Find where the given text appears and provide that cell's center as (x, y) coordinate. 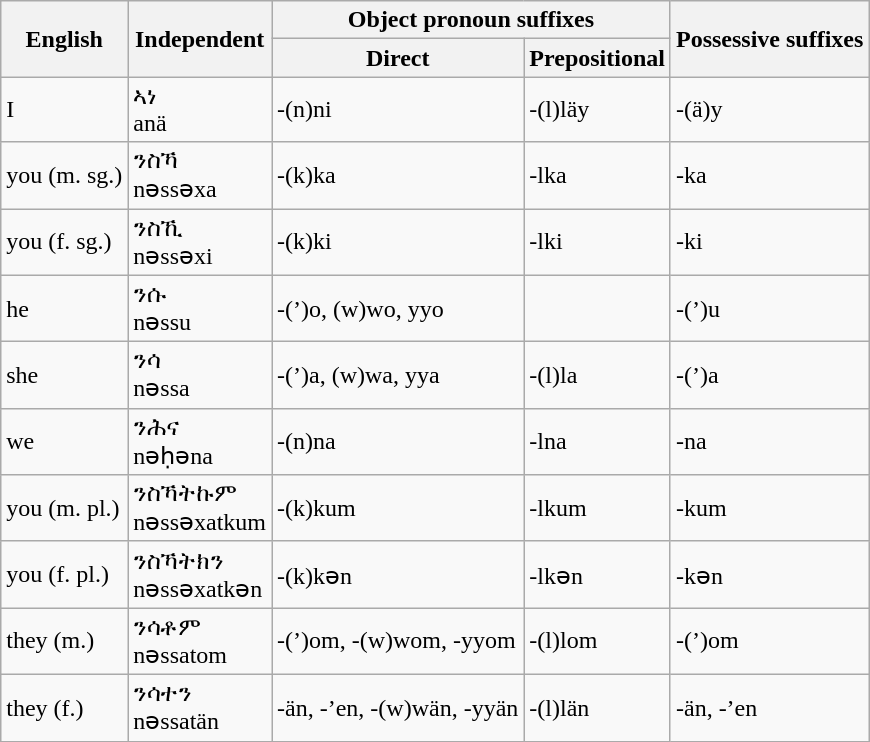
-än, -’en, -(w)wän, -yyän (398, 708)
-(’)om, -(w)wom, -yyom (398, 642)
ንስኻትክንnǝssǝxatkǝn (200, 574)
-(l)län (598, 708)
Possessive suffixes (769, 39)
Direct (398, 58)
-kum (769, 508)
-(’)a (769, 376)
-(k)ki (398, 242)
they (f.) (64, 708)
ንስኺnǝssǝxi (200, 242)
-lna (598, 442)
they (m.) (64, 642)
-na (769, 442)
ንሱnǝssu (200, 308)
ኣነanä (200, 110)
Independent (200, 39)
she (64, 376)
ንስኻትኩምnǝssǝxatkum (200, 508)
-än, -’en (769, 708)
I (64, 110)
ንሳተንnǝssatän (200, 708)
Object pronoun suffixes (472, 20)
ንሕናnǝḥǝna (200, 442)
-lka (598, 176)
Prepositional (598, 58)
-(ä)y (769, 110)
-(n)na (398, 442)
-(n)ni (398, 110)
-(k)ka (398, 176)
-ki (769, 242)
-(’)o, (w)wo, yyo (398, 308)
-(l)lom (598, 642)
-(k)kǝn (398, 574)
-lkum (598, 508)
-(’)a, (w)wa, yya (398, 376)
you (f. sg.) (64, 242)
you (m. sg.) (64, 176)
we (64, 442)
-lkǝn (598, 574)
-(’)om (769, 642)
you (f. pl.) (64, 574)
you (m. pl.) (64, 508)
-(’)u (769, 308)
-kǝn (769, 574)
-(l)läy (598, 110)
-(k)kum (398, 508)
-lki (598, 242)
ንሳnǝssa (200, 376)
ንስኻnǝssǝxa (200, 176)
English (64, 39)
-(l)la (598, 376)
ንሳቶምnǝssatom (200, 642)
he (64, 308)
-ka (769, 176)
